Find where the given text appears and provide that cell's center as (x, y) coordinate. 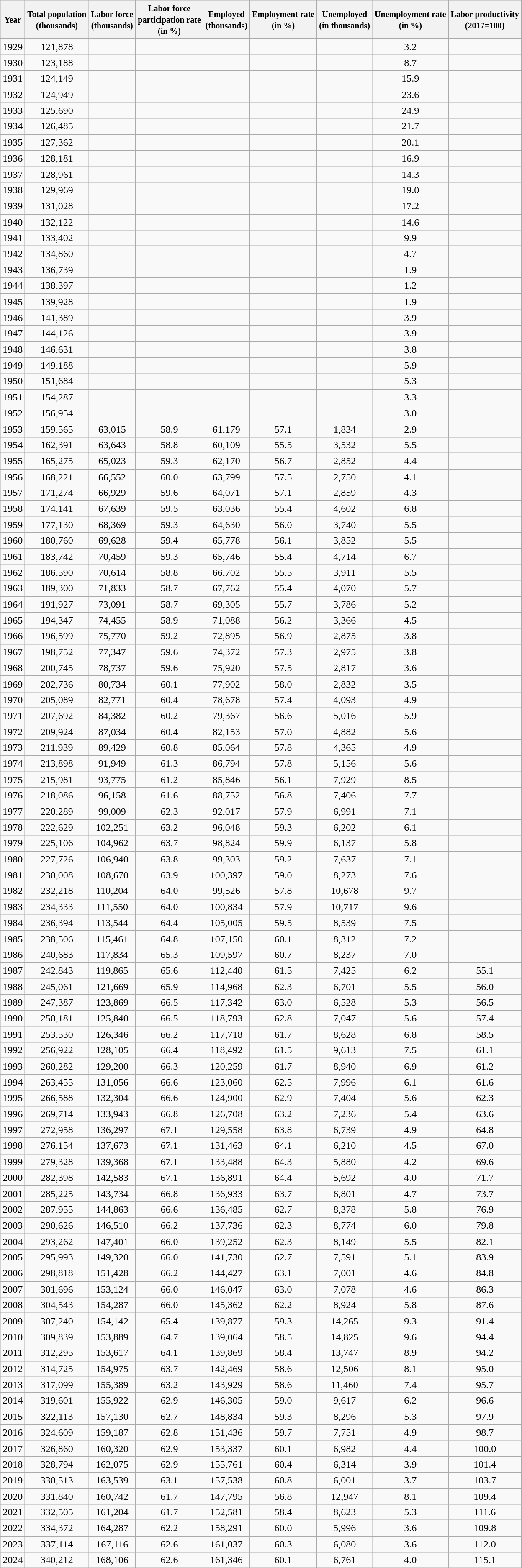
2012 (13, 1369)
83.9 (485, 1257)
Employment rate(in %) (283, 20)
1933 (13, 110)
55.1 (485, 970)
95.7 (485, 1385)
168,221 (57, 477)
1976 (13, 796)
2021 (13, 1512)
57.0 (283, 732)
2,817 (345, 668)
1964 (13, 604)
276,154 (57, 1146)
220,289 (57, 811)
114,968 (226, 986)
314,725 (57, 1369)
1952 (13, 413)
60.2 (170, 716)
75,920 (226, 668)
12,947 (345, 1496)
11,460 (345, 1385)
87.6 (485, 1305)
108,670 (112, 875)
8,940 (345, 1066)
66.4 (170, 1050)
109,597 (226, 955)
330,513 (57, 1480)
65.4 (170, 1321)
4,365 (345, 748)
79.8 (485, 1225)
4.1 (411, 477)
2023 (13, 1544)
23.6 (411, 95)
309,839 (57, 1337)
240,683 (57, 955)
1966 (13, 636)
13,747 (345, 1353)
139,928 (57, 302)
2003 (13, 1225)
69.6 (485, 1162)
71,088 (226, 620)
272,958 (57, 1130)
164,287 (112, 1528)
266,588 (57, 1098)
139,368 (112, 1162)
2,750 (345, 477)
331,840 (57, 1496)
326,860 (57, 1448)
282,398 (57, 1178)
125,690 (57, 110)
2016 (13, 1432)
3.2 (411, 47)
126,708 (226, 1114)
162,391 (57, 445)
334,372 (57, 1528)
6,761 (345, 1560)
6,202 (345, 827)
56.7 (283, 461)
96.6 (485, 1401)
128,961 (57, 174)
8,623 (345, 1512)
124,149 (57, 79)
59.9 (283, 843)
1944 (13, 286)
8.9 (411, 1353)
91,949 (112, 764)
94.2 (485, 1353)
1957 (13, 493)
242,843 (57, 970)
213,898 (57, 764)
124,900 (226, 1098)
161,037 (226, 1544)
1946 (13, 318)
6,137 (345, 843)
2019 (13, 1480)
148,834 (226, 1417)
8.7 (411, 63)
2018 (13, 1464)
14.6 (411, 222)
56.2 (283, 620)
1982 (13, 891)
2001 (13, 1193)
100,834 (226, 907)
141,730 (226, 1257)
1941 (13, 238)
61.3 (170, 764)
4,714 (345, 557)
127,362 (57, 142)
69,305 (226, 604)
141,389 (57, 318)
74,372 (226, 652)
279,328 (57, 1162)
7,425 (345, 970)
7,751 (345, 1432)
162,075 (112, 1464)
86,794 (226, 764)
126,346 (112, 1034)
2015 (13, 1417)
1988 (13, 986)
3,740 (345, 525)
250,181 (57, 1019)
1954 (13, 445)
Labor productivity(2017=100) (485, 20)
232,218 (57, 891)
153,124 (112, 1289)
4,602 (345, 509)
3,786 (345, 604)
64.3 (283, 1162)
142,583 (112, 1178)
290,626 (57, 1225)
161,204 (112, 1512)
9.3 (411, 1321)
180,760 (57, 541)
112.0 (485, 1544)
113,544 (112, 923)
186,590 (57, 572)
64,630 (226, 525)
1949 (13, 365)
230,008 (57, 875)
63,799 (226, 477)
1974 (13, 764)
247,387 (57, 1003)
133,943 (112, 1114)
125,840 (112, 1019)
65,023 (112, 461)
9,617 (345, 1401)
161,346 (226, 1560)
3.3 (411, 397)
154,975 (112, 1369)
82.1 (485, 1242)
4,093 (345, 700)
5,692 (345, 1178)
91.4 (485, 1321)
2010 (13, 1337)
1962 (13, 572)
234,333 (57, 907)
79,367 (226, 716)
1986 (13, 955)
4.2 (411, 1162)
69,628 (112, 541)
56.6 (283, 716)
142,469 (226, 1369)
98.7 (485, 1432)
62,170 (226, 461)
Labor force(thousands) (112, 20)
98,824 (226, 843)
96,158 (112, 796)
1971 (13, 716)
1990 (13, 1019)
97.9 (485, 1417)
146,510 (112, 1225)
73,091 (112, 604)
12,506 (345, 1369)
7,406 (345, 796)
60.3 (283, 1544)
66,552 (112, 477)
89,429 (112, 748)
194,347 (57, 620)
2009 (13, 1321)
14,265 (345, 1321)
285,225 (57, 1193)
70,459 (112, 557)
1999 (13, 1162)
168,106 (112, 1560)
17.2 (411, 206)
8,924 (345, 1305)
1967 (13, 652)
1970 (13, 700)
1993 (13, 1066)
8,628 (345, 1034)
1984 (13, 923)
304,543 (57, 1305)
77,902 (226, 684)
136,933 (226, 1193)
95.0 (485, 1369)
157,130 (112, 1417)
109.8 (485, 1528)
218,086 (57, 796)
92,017 (226, 811)
7,078 (345, 1289)
56.5 (485, 1003)
2004 (13, 1242)
1965 (13, 620)
312,295 (57, 1353)
1956 (13, 477)
1963 (13, 588)
2017 (13, 1448)
63.6 (485, 1114)
2020 (13, 1496)
1,834 (345, 429)
131,028 (57, 206)
57.3 (283, 652)
6,739 (345, 1130)
4.3 (411, 493)
2013 (13, 1385)
137,736 (226, 1225)
153,617 (112, 1353)
9.7 (411, 891)
2,975 (345, 652)
133,402 (57, 238)
5,156 (345, 764)
76.9 (485, 1209)
65.6 (170, 970)
105,005 (226, 923)
138,397 (57, 286)
14,825 (345, 1337)
1953 (13, 429)
1955 (13, 461)
340,212 (57, 1560)
99,303 (226, 859)
131,463 (226, 1146)
256,922 (57, 1050)
115.1 (485, 1560)
7,001 (345, 1273)
6,991 (345, 811)
82,153 (226, 732)
Labor forceparticipation rate(in %) (170, 20)
123,188 (57, 63)
65,746 (226, 557)
109.4 (485, 1496)
129,558 (226, 1130)
61,179 (226, 429)
71,833 (112, 588)
8,149 (345, 1242)
183,742 (57, 557)
136,891 (226, 1178)
143,734 (112, 1193)
1961 (13, 557)
Unemployment rate (in %) (411, 20)
2002 (13, 1209)
293,262 (57, 1242)
163,539 (112, 1480)
1987 (13, 970)
177,130 (57, 525)
260,282 (57, 1066)
7,591 (345, 1257)
Employed(thousands) (226, 20)
263,455 (57, 1082)
107,150 (226, 939)
165,275 (57, 461)
1973 (13, 748)
117,342 (226, 1003)
66,702 (226, 572)
8,539 (345, 923)
155,761 (226, 1464)
2014 (13, 1401)
1994 (13, 1082)
2006 (13, 1273)
1977 (13, 811)
1940 (13, 222)
157,538 (226, 1480)
93,775 (112, 780)
124,949 (57, 95)
139,252 (226, 1242)
5,996 (345, 1528)
65,778 (226, 541)
1985 (13, 939)
287,955 (57, 1209)
80,734 (112, 684)
66.3 (170, 1066)
6.7 (411, 557)
7.6 (411, 875)
62.5 (283, 1082)
139,877 (226, 1321)
82,771 (112, 700)
253,530 (57, 1034)
132,304 (112, 1098)
6,314 (345, 1464)
7,637 (345, 859)
99,009 (112, 811)
149,320 (112, 1257)
1995 (13, 1098)
1989 (13, 1003)
7,996 (345, 1082)
20.1 (411, 142)
2011 (13, 1353)
133,488 (226, 1162)
118,793 (226, 1019)
58.0 (283, 684)
63,643 (112, 445)
196,599 (57, 636)
71.7 (485, 1178)
7.2 (411, 939)
1991 (13, 1034)
307,240 (57, 1321)
1981 (13, 875)
1935 (13, 142)
104,962 (112, 843)
160,320 (112, 1448)
85,064 (226, 748)
78,678 (226, 700)
110,204 (112, 891)
102,251 (112, 827)
10,717 (345, 907)
211,939 (57, 748)
136,297 (112, 1130)
160,742 (112, 1496)
6,210 (345, 1146)
75,770 (112, 636)
100,397 (226, 875)
1938 (13, 190)
222,629 (57, 827)
1975 (13, 780)
61.1 (485, 1050)
1950 (13, 381)
207,692 (57, 716)
2000 (13, 1178)
67,639 (112, 509)
6.0 (411, 1225)
77,347 (112, 652)
100.0 (485, 1448)
146,047 (226, 1289)
151,684 (57, 381)
238,506 (57, 939)
111.6 (485, 1512)
7,047 (345, 1019)
123,869 (112, 1003)
155,389 (112, 1385)
60,109 (226, 445)
126,485 (57, 126)
1947 (13, 334)
158,291 (226, 1528)
64,071 (226, 493)
139,869 (226, 1353)
1959 (13, 525)
136,485 (226, 1209)
324,609 (57, 1432)
317,099 (57, 1385)
6,528 (345, 1003)
145,362 (226, 1305)
191,927 (57, 604)
1958 (13, 509)
101.4 (485, 1464)
99,526 (226, 891)
154,142 (112, 1321)
88,752 (226, 796)
59.4 (170, 541)
7,929 (345, 780)
3,532 (345, 445)
139,064 (226, 1337)
236,394 (57, 923)
8,296 (345, 1417)
144,863 (112, 1209)
147,795 (226, 1496)
5.1 (411, 1257)
151,428 (112, 1273)
1936 (13, 158)
1945 (13, 302)
269,714 (57, 1114)
319,601 (57, 1401)
129,969 (57, 190)
1943 (13, 270)
143,929 (226, 1385)
332,505 (57, 1512)
121,669 (112, 986)
1998 (13, 1146)
146,305 (226, 1401)
67.0 (485, 1146)
1931 (13, 79)
295,993 (57, 1257)
3,366 (345, 620)
1930 (13, 63)
1932 (13, 95)
215,981 (57, 780)
298,818 (57, 1273)
16.9 (411, 158)
1.2 (411, 286)
3.7 (411, 1480)
1972 (13, 732)
1937 (13, 174)
128,181 (57, 158)
156,954 (57, 413)
8,774 (345, 1225)
9,613 (345, 1050)
63,036 (226, 509)
155,922 (112, 1401)
167,116 (112, 1544)
106,940 (112, 859)
55.7 (283, 604)
14.3 (411, 174)
2.9 (411, 429)
6,982 (345, 1448)
4,070 (345, 588)
134,860 (57, 254)
6,801 (345, 1193)
322,113 (57, 1417)
136,739 (57, 270)
5.4 (411, 1114)
19.0 (411, 190)
337,114 (57, 1544)
120,259 (226, 1066)
73.7 (485, 1193)
149,188 (57, 365)
21.7 (411, 126)
74,455 (112, 620)
84.8 (485, 1273)
144,126 (57, 334)
67,762 (226, 588)
56.9 (283, 636)
86.3 (485, 1289)
85,846 (226, 780)
111,550 (112, 907)
3,911 (345, 572)
174,141 (57, 509)
200,745 (57, 668)
Unemployed(in thousands) (345, 20)
123,060 (226, 1082)
1969 (13, 684)
3.5 (411, 684)
5.2 (411, 604)
118,492 (226, 1050)
65.9 (170, 986)
209,924 (57, 732)
8,237 (345, 955)
132,122 (57, 222)
65.3 (170, 955)
159,187 (112, 1432)
202,736 (57, 684)
2008 (13, 1305)
15.9 (411, 79)
129,200 (112, 1066)
8,312 (345, 939)
131,056 (112, 1082)
153,337 (226, 1448)
6,001 (345, 1480)
6.9 (411, 1066)
2005 (13, 1257)
70,614 (112, 572)
5.7 (411, 588)
63.9 (170, 875)
78,737 (112, 668)
Total population(thousands) (57, 20)
198,752 (57, 652)
5,016 (345, 716)
205,089 (57, 700)
121,878 (57, 47)
6,080 (345, 1544)
7.4 (411, 1385)
3.0 (411, 413)
1939 (13, 206)
1978 (13, 827)
1968 (13, 668)
128,105 (112, 1050)
2,875 (345, 636)
245,061 (57, 986)
2024 (13, 1560)
328,794 (57, 1464)
63,015 (112, 429)
3,852 (345, 541)
227,726 (57, 859)
7.7 (411, 796)
72,895 (226, 636)
1948 (13, 349)
6,701 (345, 986)
103.7 (485, 1480)
7,404 (345, 1098)
7.0 (411, 955)
1929 (13, 47)
1960 (13, 541)
8,378 (345, 1209)
146,631 (57, 349)
112,440 (226, 970)
2,832 (345, 684)
94.4 (485, 1337)
8,273 (345, 875)
117,718 (226, 1034)
1983 (13, 907)
Year (13, 20)
96,048 (226, 827)
84,382 (112, 716)
115,461 (112, 939)
66,929 (112, 493)
1979 (13, 843)
189,300 (57, 588)
144,427 (226, 1273)
2022 (13, 1528)
153,889 (112, 1337)
5,880 (345, 1162)
1992 (13, 1050)
152,581 (226, 1512)
64.7 (170, 1337)
4,882 (345, 732)
225,106 (57, 843)
1951 (13, 397)
1934 (13, 126)
1997 (13, 1130)
137,673 (112, 1146)
171,274 (57, 493)
59.7 (283, 1432)
151,436 (226, 1432)
60.7 (283, 955)
87,034 (112, 732)
117,834 (112, 955)
2007 (13, 1289)
9.9 (411, 238)
8.5 (411, 780)
301,696 (57, 1289)
119,865 (112, 970)
1942 (13, 254)
2,859 (345, 493)
68,369 (112, 525)
7,236 (345, 1114)
1996 (13, 1114)
1980 (13, 859)
24.9 (411, 110)
10,678 (345, 891)
147,401 (112, 1242)
2,852 (345, 461)
159,565 (57, 429)
